Find where the given text appears and provide that cell's center as (X, Y) coordinate. 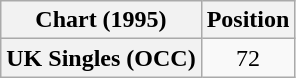
72 (248, 58)
UK Singles (OCC) (101, 58)
Position (248, 20)
Chart (1995) (101, 20)
